Identify which cell holds the provided text, then report its (x, y) central coordinate. 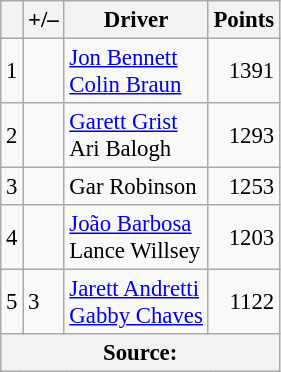
Garett Grist Ari Balogh (136, 136)
1293 (244, 136)
1122 (244, 302)
1391 (244, 72)
Jarett Andretti Gabby Chaves (136, 302)
1203 (244, 238)
Driver (136, 20)
Points (244, 20)
Gar Robinson (136, 187)
5 (12, 302)
Source: (140, 353)
João Barbosa Lance Willsey (136, 238)
Jon Bennett Colin Braun (136, 72)
2 (12, 136)
+/– (44, 20)
1253 (244, 187)
4 (12, 238)
1 (12, 72)
